Output the [x, y] coordinate of the center of the cell containing the given text.  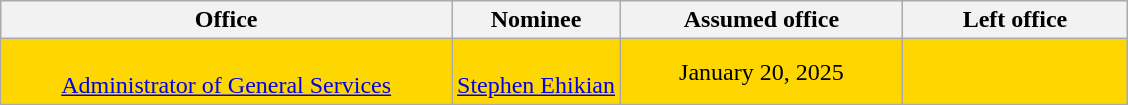
Stephen Ehikian [536, 72]
Assumed office [762, 20]
Office [226, 20]
Administrator of General Services [226, 72]
Nominee [536, 20]
January 20, 2025 [762, 72]
Left office [1014, 20]
